Pinpoint the cell where the given text exists, returning its [x, y] midpoint coordinate. 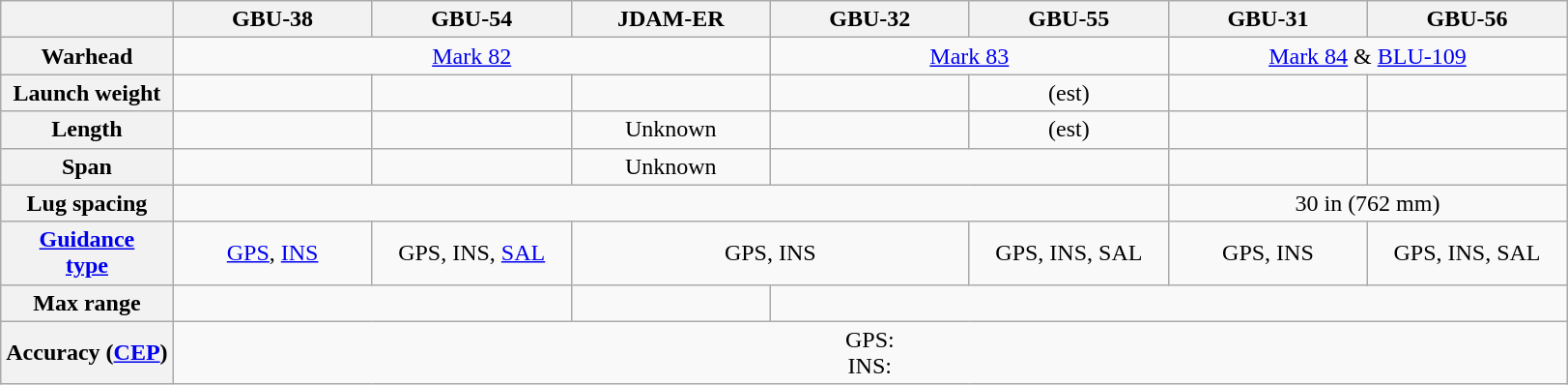
GBU-55 [1069, 19]
GBU-32 [870, 19]
Span [87, 166]
Mark 84 & BLU-109 [1367, 56]
GPS: INS: [870, 352]
Launch weight [87, 93]
Max range [87, 303]
GBU-38 [272, 19]
Mark 82 [471, 56]
Accuracy (CEP) [87, 352]
Guidancetype [87, 253]
GBU-56 [1467, 19]
Warhead [87, 56]
Length [87, 130]
30 in (762 mm) [1367, 203]
Lug spacing [87, 203]
Mark 83 [969, 56]
GBU-54 [471, 19]
GBU-31 [1268, 19]
JDAM-ER [670, 19]
